Determine the (X, Y) coordinate at the center of the cell enclosing the given text.  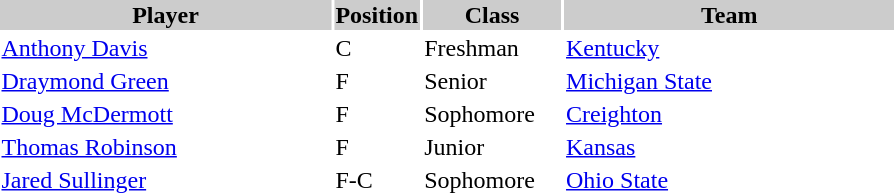
Position (377, 15)
Anthony Davis (166, 48)
Thomas Robinson (166, 147)
C (377, 48)
Kentucky (730, 48)
Michigan State (730, 81)
Doug McDermott (166, 114)
Creighton (730, 114)
Freshman (492, 48)
Senior (492, 81)
Class (492, 15)
Draymond Green (166, 81)
Kansas (730, 147)
Team (730, 15)
Sophomore (492, 114)
Junior (492, 147)
Player (166, 15)
